Scan for the cell matching the given text and deliver its (X, Y) coordinate at center. 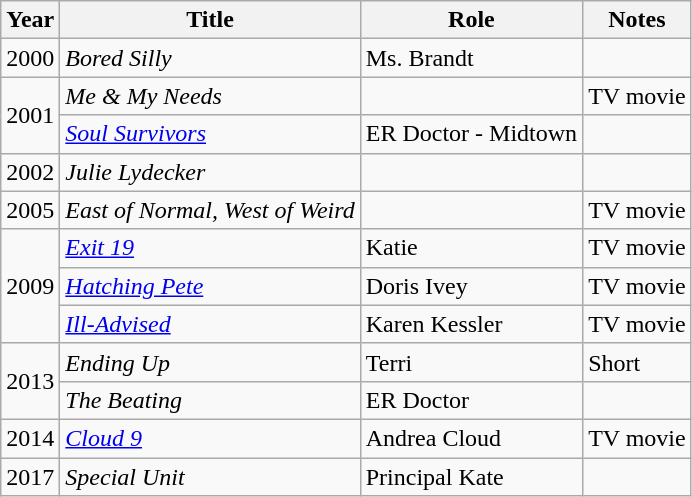
Andrea Cloud (471, 438)
Bored Silly (210, 58)
Soul Survivors (210, 134)
Notes (638, 20)
Karen Kessler (471, 324)
Special Unit (210, 477)
Doris Ivey (471, 286)
2005 (30, 210)
2001 (30, 115)
ER Doctor (471, 400)
ER Doctor - Midtown (471, 134)
Me & My Needs (210, 96)
Ill-Advised (210, 324)
Title (210, 20)
Hatching Pete (210, 286)
East of Normal, West of Weird (210, 210)
Katie (471, 248)
Year (30, 20)
The Beating (210, 400)
2009 (30, 286)
2013 (30, 381)
2000 (30, 58)
Ms. Brandt (471, 58)
2002 (30, 172)
Principal Kate (471, 477)
2014 (30, 438)
Terri (471, 362)
Ending Up (210, 362)
Short (638, 362)
Julie Lydecker (210, 172)
Role (471, 20)
Exit 19 (210, 248)
Cloud 9 (210, 438)
2017 (30, 477)
